For the text-containing cell, return its midpoint in (X, Y) coordinate format. 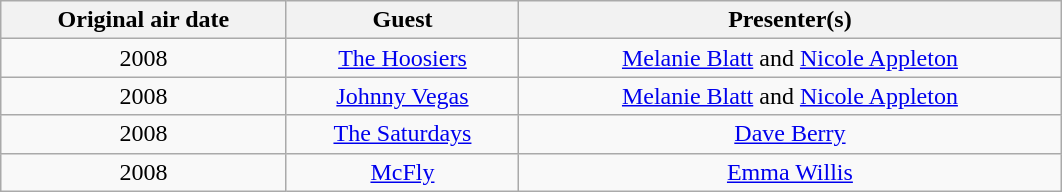
Presenter(s) (790, 20)
Emma Willis (790, 172)
Original air date (144, 20)
The Hoosiers (402, 58)
Johnny Vegas (402, 96)
Dave Berry (790, 134)
Guest (402, 20)
McFly (402, 172)
The Saturdays (402, 134)
